Search for the cell housing the specified text and yield its (x, y) center coordinate. 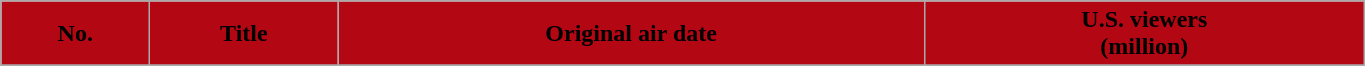
Title (244, 34)
Original air date (631, 34)
U.S. viewers(million) (1144, 34)
No. (76, 34)
